Return [x, y] of the center of cell containing provided text 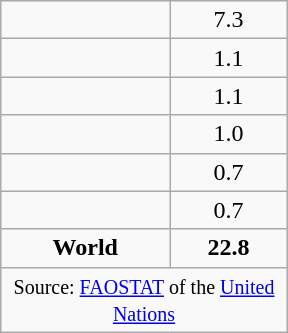
22.8 [228, 248]
1.0 [228, 134]
7.3 [228, 20]
World [86, 248]
Source: FAOSTAT of the United Nations [144, 300]
